For the text-containing cell, return its midpoint in (X, Y) coordinate format. 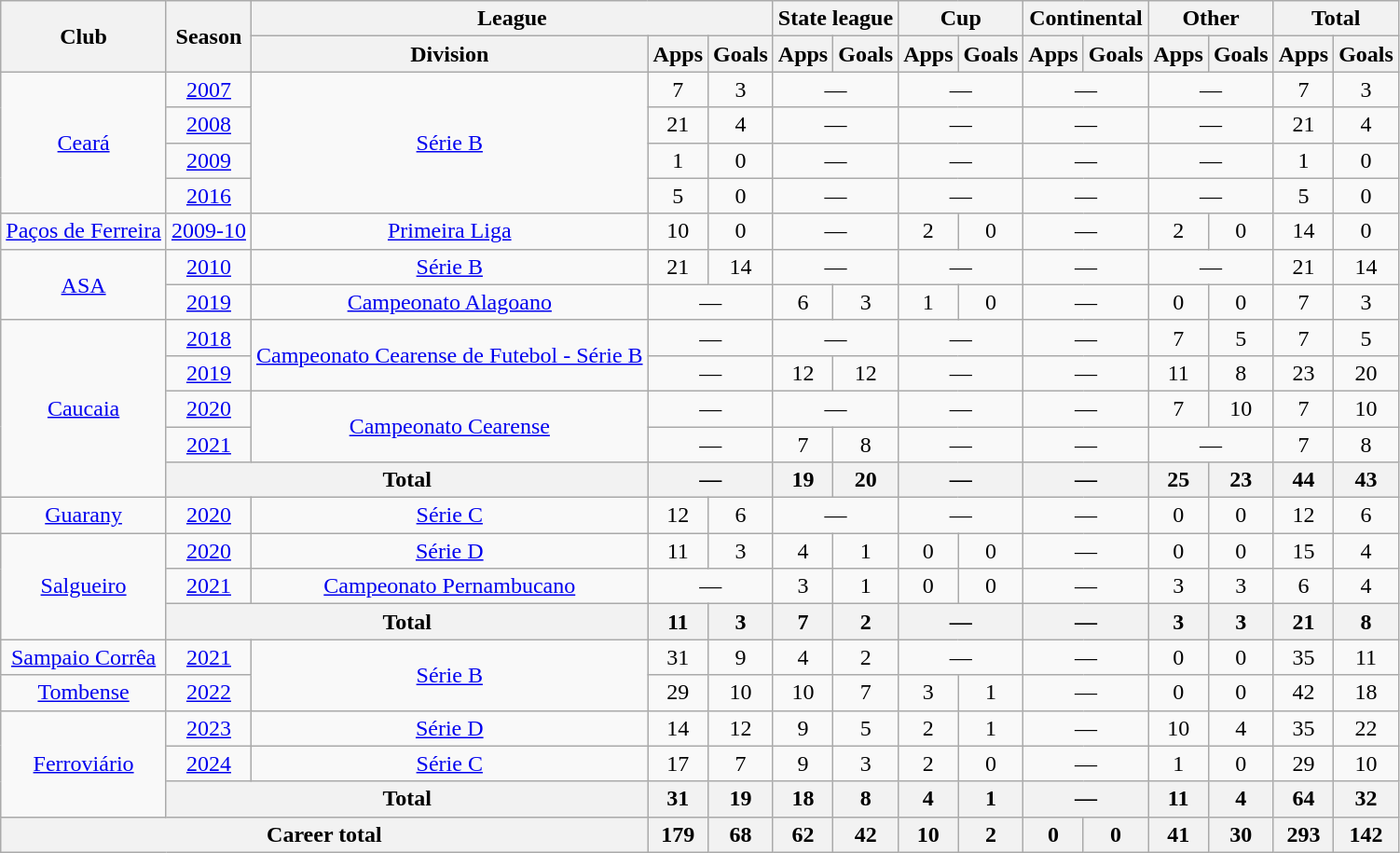
2009 (209, 160)
15 (1303, 551)
17 (678, 764)
Tombense (84, 693)
League (512, 19)
Season (209, 36)
Club (84, 36)
142 (1366, 834)
2022 (209, 693)
2018 (209, 337)
2023 (209, 728)
Paços de Ferreira (84, 231)
41 (1178, 834)
30 (1241, 834)
2010 (209, 267)
Continental (1086, 19)
Campeonato Pernambucano (449, 586)
2024 (209, 764)
State league (835, 19)
32 (1366, 799)
Division (449, 54)
Campeonato Cearense (449, 426)
62 (803, 834)
Primeira Liga (449, 231)
ASA (84, 284)
2008 (209, 125)
44 (1303, 480)
Sampaio Corrêa (84, 657)
Ceará (84, 143)
25 (1178, 480)
Other (1211, 19)
Campeonato Cearense de Futebol - Série B (449, 355)
293 (1303, 834)
Guarany (84, 516)
Caucaia (84, 408)
Ferroviário (84, 764)
22 (1366, 728)
2007 (209, 89)
64 (1303, 799)
43 (1366, 480)
Salgueiro (84, 586)
2009-10 (209, 231)
68 (741, 834)
179 (678, 834)
Campeonato Alagoano (449, 302)
Cup (961, 19)
2016 (209, 196)
Career total (324, 834)
